For the text-containing cell, return its midpoint in [X, Y] coordinate format. 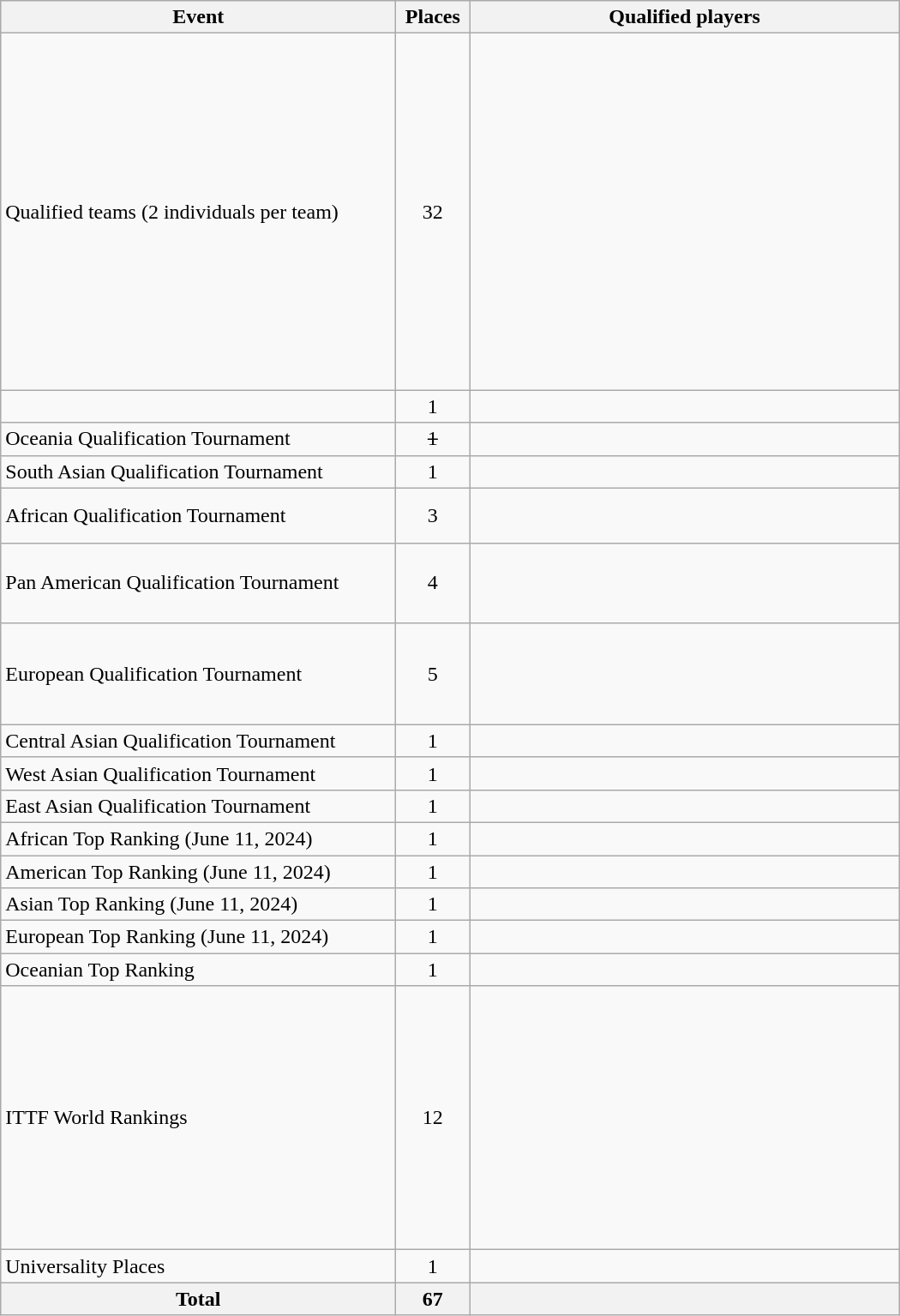
Oceanian Top Ranking [199, 970]
Central Asian Qualification Tournament [199, 741]
West Asian Qualification Tournament [199, 773]
12 [433, 1118]
5 [433, 674]
Qualified teams (2 individuals per team) [199, 212]
Oceania Qualification Tournament [199, 439]
East Asian Qualification Tournament [199, 806]
Places [433, 17]
3 [433, 516]
32 [433, 212]
American Top Ranking (June 11, 2024) [199, 872]
Pan American Qualification Tournament [199, 583]
67 [433, 1299]
European Qualification Tournament [199, 674]
Qualified players [684, 17]
Event [199, 17]
African Qualification Tournament [199, 516]
4 [433, 583]
European Top Ranking (June 11, 2024) [199, 937]
Total [199, 1299]
African Top Ranking (June 11, 2024) [199, 838]
ITTF World Rankings [199, 1118]
Universality Places [199, 1266]
South Asian Qualification Tournament [199, 472]
Asian Top Ranking (June 11, 2024) [199, 904]
